Capture the cell that displays the provided text and extract its [X, Y] central coordinate. 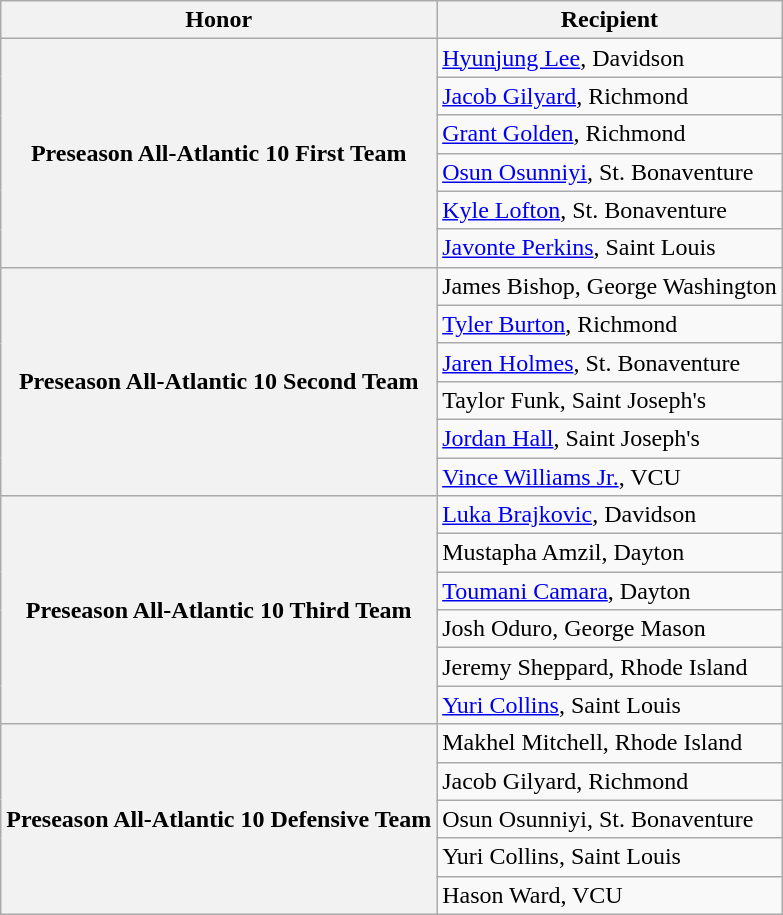
Preseason All-Atlantic 10 First Team [219, 153]
Tyler Burton, Richmond [610, 324]
Luka Brajkovic, Davidson [610, 515]
Mustapha Amzil, Dayton [610, 553]
Toumani Camara, Dayton [610, 591]
Kyle Lofton, St. Bonaventure [610, 210]
Grant Golden, Richmond [610, 134]
Javonte Perkins, Saint Louis [610, 248]
Josh Oduro, George Mason [610, 629]
Makhel Mitchell, Rhode Island [610, 743]
Jeremy Sheppard, Rhode Island [610, 667]
Preseason All-Atlantic 10 Third Team [219, 610]
Jaren Holmes, St. Bonaventure [610, 362]
Recipient [610, 20]
Hason Ward, VCU [610, 895]
Taylor Funk, Saint Joseph's [610, 400]
Vince Williams Jr., VCU [610, 477]
Hyunjung Lee, Davidson [610, 58]
Preseason All-Atlantic 10 Defensive Team [219, 819]
Honor [219, 20]
James Bishop, George Washington [610, 286]
Jordan Hall, Saint Joseph's [610, 438]
Preseason All-Atlantic 10 Second Team [219, 381]
